For the text-containing cell, return its midpoint in (x, y) coordinate format. 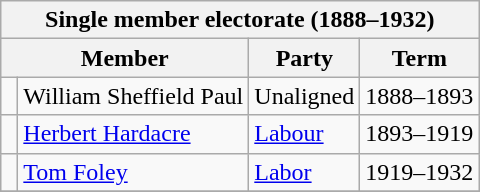
Party (304, 58)
Tom Foley (134, 172)
1893–1919 (420, 134)
William Sheffield Paul (134, 96)
Labour (304, 134)
Single member electorate (1888–1932) (240, 20)
Member (125, 58)
Herbert Hardacre (134, 134)
Labor (304, 172)
Term (420, 58)
Unaligned (304, 96)
1888–1893 (420, 96)
1919–1932 (420, 172)
